Return the (X, Y) coordinate for the center point of the cell that contains the specified text.  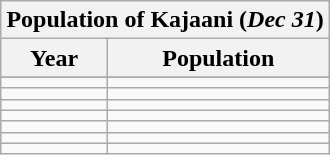
Population (218, 58)
Population of Kajaani (Dec 31) (165, 20)
Year (54, 58)
